Return the [X, Y] coordinate for the center point of the cell that contains the specified text.  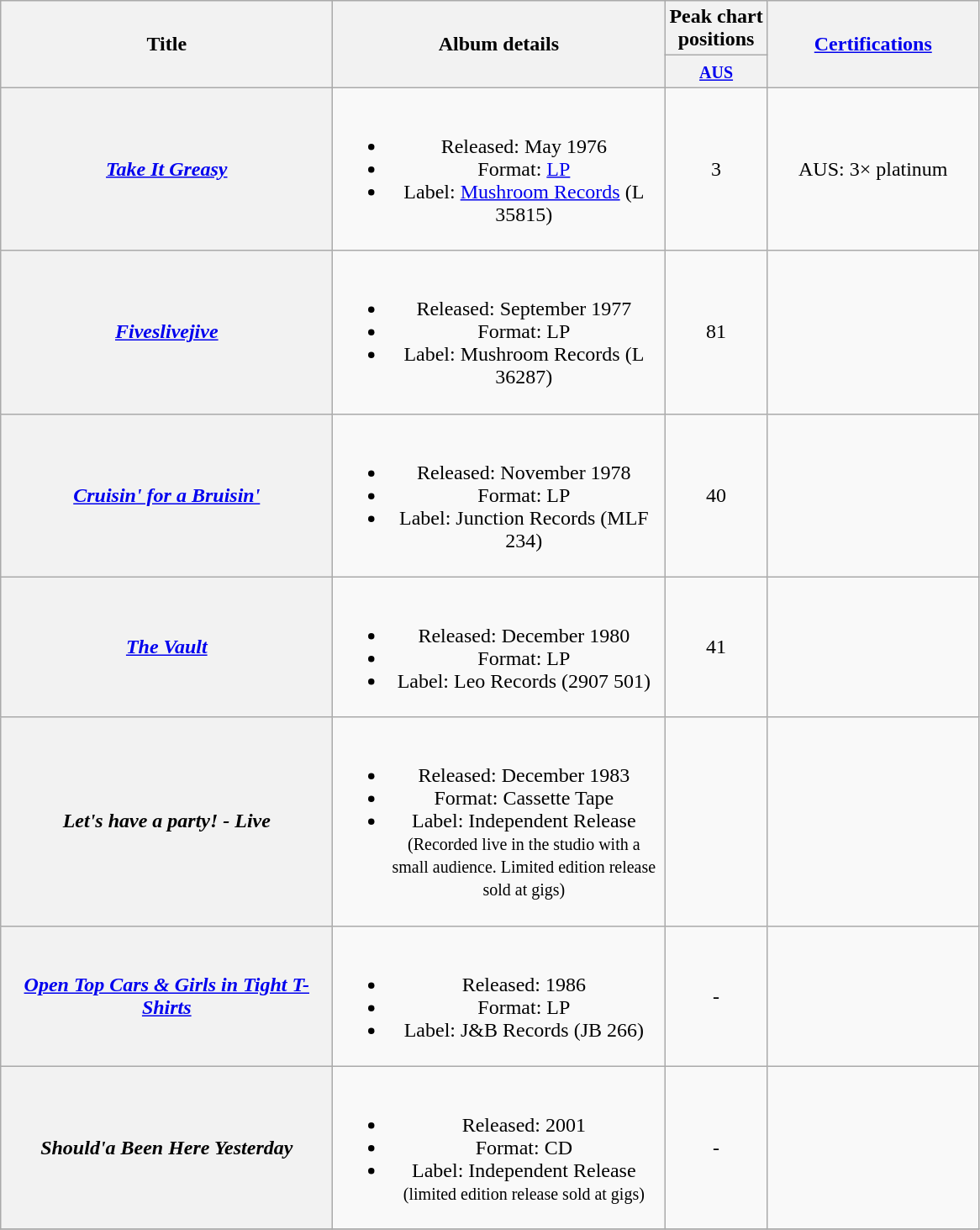
Fiveslivejive [166, 332]
Released: 1986Format: LPLabel: J&B Records (JB 266) [499, 995]
Released: 2001Format: CDLabel: Independent Release (limited edition release sold at gigs) [499, 1148]
81 [716, 332]
Peak chartpositions [716, 29]
Certifications [872, 44]
40 [716, 495]
Cruisin' for a Bruisin' [166, 495]
Released: May 1976Format: LPLabel: Mushroom Records (L 35815) [499, 169]
41 [716, 647]
3 [716, 169]
AUS: 3× platinum [872, 169]
Let's have a party! - Live [166, 821]
The Vault [166, 647]
AUS [716, 71]
Title [166, 44]
Take It Greasy [166, 169]
Released: December 1980Format: LPLabel: Leo Records (2907 501) [499, 647]
Released: November 1978Format: LPLabel: Junction Records (MLF 234) [499, 495]
Should'a Been Here Yesterday [166, 1148]
Album details [499, 44]
Open Top Cars & Girls in Tight T-Shirts [166, 995]
Released: September 1977Format: LPLabel: Mushroom Records (L 36287) [499, 332]
